Find where the given text appears and provide that cell's center as (X, Y) coordinate. 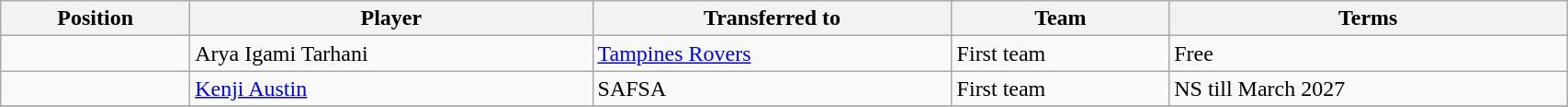
Terms (1369, 18)
Position (96, 18)
SAFSA (772, 89)
Tampines Rovers (772, 53)
Transferred to (772, 18)
Arya Igami Tarhani (391, 53)
Player (391, 18)
Free (1369, 53)
Kenji Austin (391, 89)
NS till March 2027 (1369, 89)
Team (1060, 18)
